Return [x, y] of the center of cell containing provided text 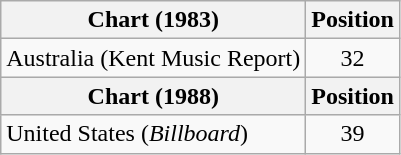
United States (Billboard) [154, 134]
Australia (Kent Music Report) [154, 58]
32 [353, 58]
Chart (1983) [154, 20]
Chart (1988) [154, 96]
39 [353, 134]
